For the text-containing cell, return its midpoint in (x, y) coordinate format. 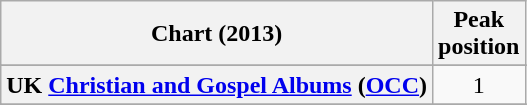
Peakposition (479, 34)
UK Christian and Gospel Albums (OCC) (217, 85)
Chart (2013) (217, 34)
1 (479, 85)
